Determine the (X, Y) coordinate at the center of the cell enclosing the given text.  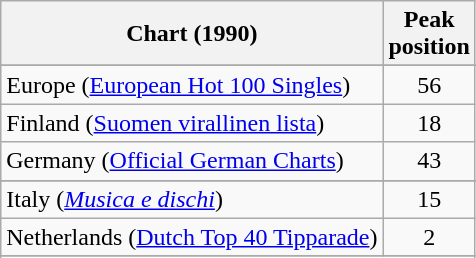
Peakposition (429, 34)
Italy (Musica e dischi) (192, 199)
56 (429, 85)
Chart (1990) (192, 34)
Germany (Official German Charts) (192, 161)
18 (429, 123)
Europe (European Hot 100 Singles) (192, 85)
2 (429, 237)
15 (429, 199)
Netherlands (Dutch Top 40 Tipparade) (192, 237)
Finland (Suomen virallinen lista) (192, 123)
43 (429, 161)
